Output the (x, y) coordinate of the center of the cell containing the given text.  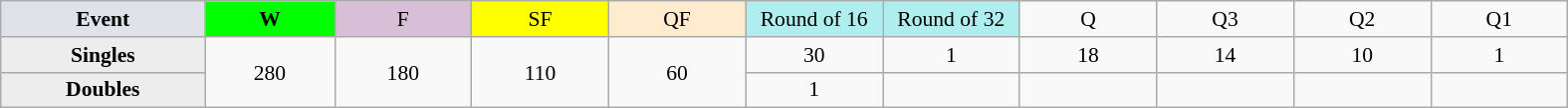
110 (541, 72)
180 (403, 72)
10 (1362, 55)
Event (104, 19)
Doubles (104, 90)
Round of 32 (951, 19)
14 (1226, 55)
Q (1088, 19)
280 (270, 72)
Q1 (1499, 19)
30 (814, 55)
Q2 (1362, 19)
Q3 (1226, 19)
60 (677, 72)
F (403, 19)
18 (1088, 55)
QF (677, 19)
Singles (104, 55)
Round of 16 (814, 19)
W (270, 19)
SF (541, 19)
